Scan for the cell matching the given text and deliver its [X, Y] coordinate at center. 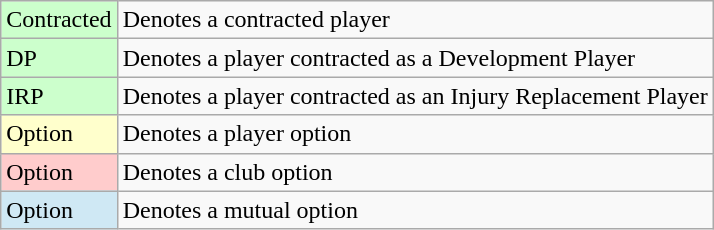
IRP [59, 96]
Contracted [59, 20]
Denotes a player option [415, 134]
Denotes a club option [415, 172]
Denotes a player contracted as a Development Player [415, 58]
DP [59, 58]
Denotes a contracted player [415, 20]
Denotes a player contracted as an Injury Replacement Player [415, 96]
Denotes a mutual option [415, 210]
